Provide the [X, Y] coordinate of the cell's center where the given text is located.  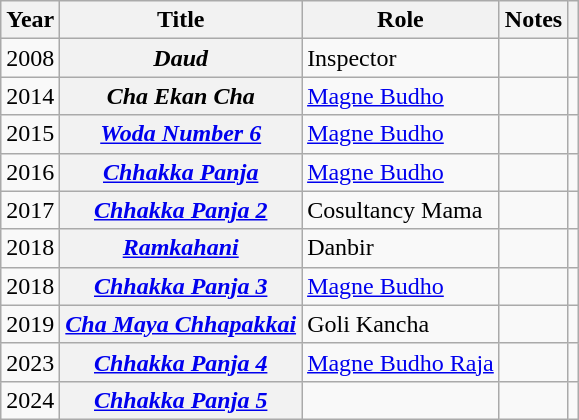
2016 [30, 172]
2015 [30, 134]
Ramkahani [181, 248]
2017 [30, 210]
Danbir [401, 248]
Cha Maya Chhapakkai [181, 324]
Notes [533, 20]
Magne Budho Raja [401, 362]
Goli Kancha [401, 324]
Inspector [401, 58]
2008 [30, 58]
Chhakka Panja 4 [181, 362]
Role [401, 20]
Daud [181, 58]
Chhakka Panja [181, 172]
Cosultancy Mama [401, 210]
Year [30, 20]
Chhakka Panja 2 [181, 210]
2019 [30, 324]
Chhakka Panja 5 [181, 400]
2024 [30, 400]
2023 [30, 362]
Woda Number 6 [181, 134]
Title [181, 20]
Chhakka Panja 3 [181, 286]
Cha Ekan Cha [181, 96]
2014 [30, 96]
